Detect which cell encompasses the target text, then output its (x, y) center coordinate. 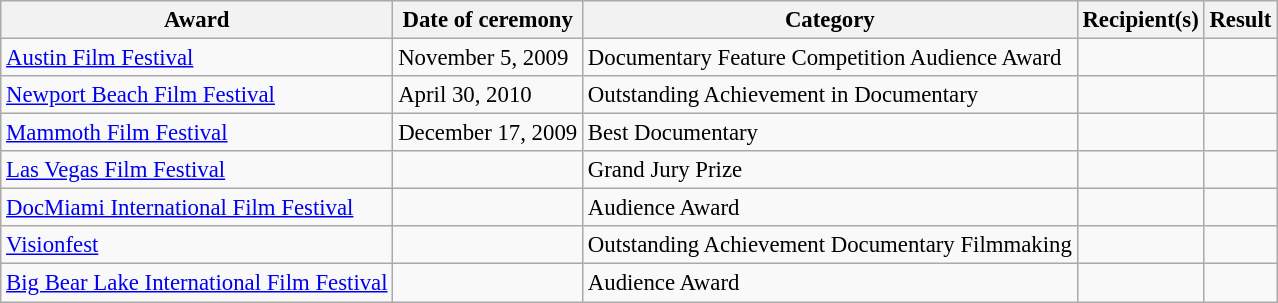
Award (197, 20)
Result (1240, 20)
DocMiami International Film Festival (197, 208)
Documentary Feature Competition Audience Award (830, 58)
Las Vegas Film Festival (197, 170)
April 30, 2010 (488, 95)
Visionfest (197, 245)
Big Bear Lake International Film Festival (197, 283)
December 17, 2009 (488, 133)
Recipient(s) (1140, 20)
November 5, 2009 (488, 58)
Outstanding Achievement in Documentary (830, 95)
Date of ceremony (488, 20)
Austin Film Festival (197, 58)
Grand Jury Prize (830, 170)
Newport Beach Film Festival (197, 95)
Best Documentary (830, 133)
Mammoth Film Festival (197, 133)
Category (830, 20)
Outstanding Achievement Documentary Filmmaking (830, 245)
